Scan for the cell matching the given text and deliver its (X, Y) coordinate at center. 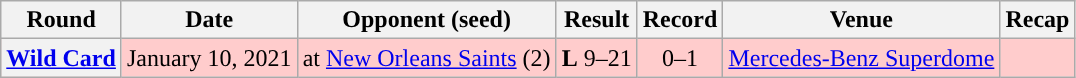
Venue (862, 20)
January 10, 2021 (209, 58)
Round (62, 20)
Wild Card (62, 58)
at New Orleans Saints (2) (426, 58)
Result (596, 20)
L 9–21 (596, 58)
Recap (1038, 20)
Record (680, 20)
Mercedes-Benz Superdome (862, 58)
Date (209, 20)
Opponent (seed) (426, 20)
0–1 (680, 58)
